Capture the cell that displays the provided text and extract its [X, Y] central coordinate. 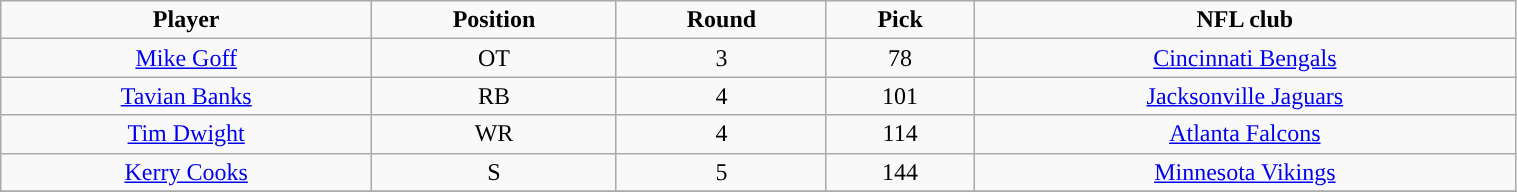
NFL club [1245, 20]
S [494, 172]
Tavian Banks [186, 96]
Cincinnati Bengals [1245, 58]
114 [900, 134]
OT [494, 58]
144 [900, 172]
101 [900, 96]
3 [721, 58]
Mike Goff [186, 58]
WR [494, 134]
78 [900, 58]
Tim Dwight [186, 134]
Position [494, 20]
Kerry Cooks [186, 172]
5 [721, 172]
Round [721, 20]
Jacksonville Jaguars [1245, 96]
Atlanta Falcons [1245, 134]
Player [186, 20]
Pick [900, 20]
RB [494, 96]
Minnesota Vikings [1245, 172]
